Detect which cell encompasses the target text, then output its [x, y] center coordinate. 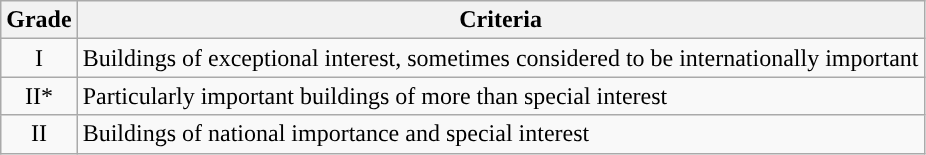
Grade [39, 20]
Particularly important buildings of more than special interest [500, 96]
II* [39, 96]
Buildings of national importance and special interest [500, 134]
I [39, 58]
Buildings of exceptional interest, sometimes considered to be internationally important [500, 58]
II [39, 134]
Criteria [500, 20]
